Locate the cell with the specified text and output its (x, y) center coordinate. 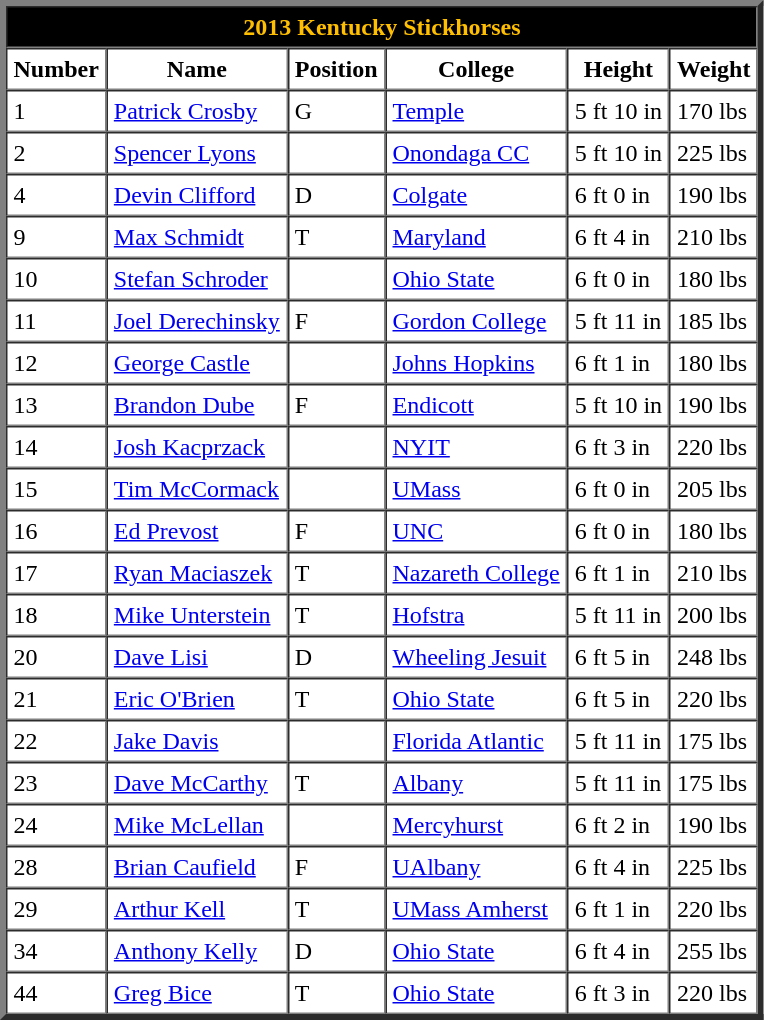
Arthur Kell (196, 909)
Position (336, 69)
Height (618, 69)
Devin Clifford (196, 195)
Dave McCarthy (196, 783)
28 (56, 867)
1 (56, 111)
Ed Prevost (196, 531)
Albany (476, 783)
Patrick Crosby (196, 111)
Mercyhurst (476, 825)
Johns Hopkins (476, 363)
Hofstra (476, 615)
Eric O'Brien (196, 699)
George Castle (196, 363)
G (336, 111)
24 (56, 825)
17 (56, 573)
Maryland (476, 237)
170 lbs (714, 111)
Number (56, 69)
34 (56, 951)
255 lbs (714, 951)
Gordon College (476, 321)
Stefan Schroder (196, 279)
NYIT (476, 447)
15 (56, 489)
Wheeling Jesuit (476, 657)
Ryan Maciaszek (196, 573)
Colgate (476, 195)
205 lbs (714, 489)
Temple (476, 111)
6 ft 2 in (618, 825)
2013 Kentucky Stickhorses (382, 27)
Josh Kacprzack (196, 447)
UAlbany (476, 867)
13 (56, 405)
UMass (476, 489)
Greg Bice (196, 993)
Spencer Lyons (196, 153)
Dave Lisi (196, 657)
11 (56, 321)
Name (196, 69)
20 (56, 657)
4 (56, 195)
2 (56, 153)
Nazareth College (476, 573)
12 (56, 363)
22 (56, 741)
UMass Amherst (476, 909)
Brian Caufield (196, 867)
18 (56, 615)
14 (56, 447)
200 lbs (714, 615)
16 (56, 531)
Weight (714, 69)
23 (56, 783)
29 (56, 909)
Joel Derechinsky (196, 321)
248 lbs (714, 657)
Endicott (476, 405)
10 (56, 279)
44 (56, 993)
UNC (476, 531)
Anthony Kelly (196, 951)
Mike McLellan (196, 825)
185 lbs (714, 321)
Florida Atlantic (476, 741)
Tim McCormack (196, 489)
Mike Unterstein (196, 615)
21 (56, 699)
Max Schmidt (196, 237)
Onondaga CC (476, 153)
9 (56, 237)
Jake Davis (196, 741)
College (476, 69)
Brandon Dube (196, 405)
